From the cell containing the given text, extract its center point as [x, y] coordinate. 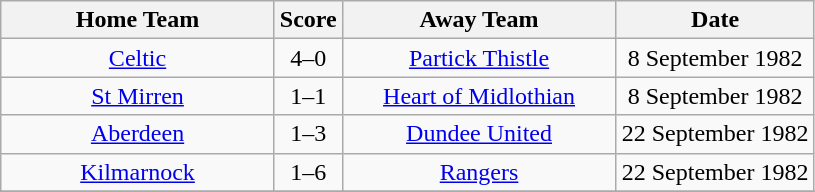
Aberdeen [138, 134]
1–1 [308, 96]
Rangers [479, 172]
Partick Thistle [479, 58]
Heart of Midlothian [479, 96]
St Mirren [138, 96]
Date [716, 20]
Dundee United [479, 134]
Away Team [479, 20]
1–6 [308, 172]
Celtic [138, 58]
Score [308, 20]
Kilmarnock [138, 172]
4–0 [308, 58]
Home Team [138, 20]
1–3 [308, 134]
